Output the [x, y] coordinate of the center of the cell containing the given text.  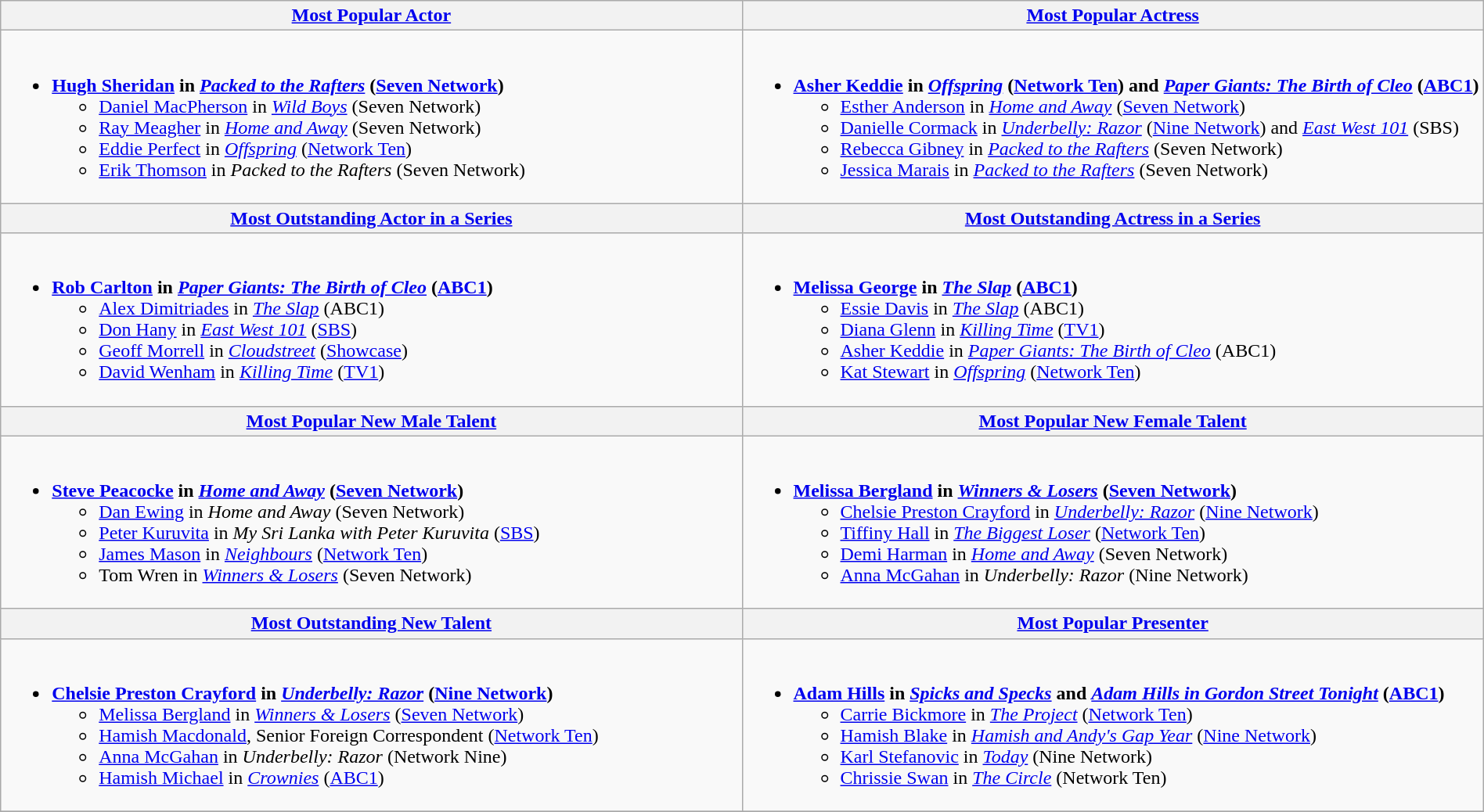
Most Outstanding Actor in a Series [371, 218]
Most Popular Actor [371, 16]
Most Popular New Male Talent [371, 421]
Most Popular Actress [1113, 16]
Most Popular Presenter [1113, 623]
Most Outstanding Actress in a Series [1113, 218]
Most Popular New Female Talent [1113, 421]
Most Outstanding New Talent [371, 623]
